From the cell containing the given text, extract its center point as (X, Y) coordinate. 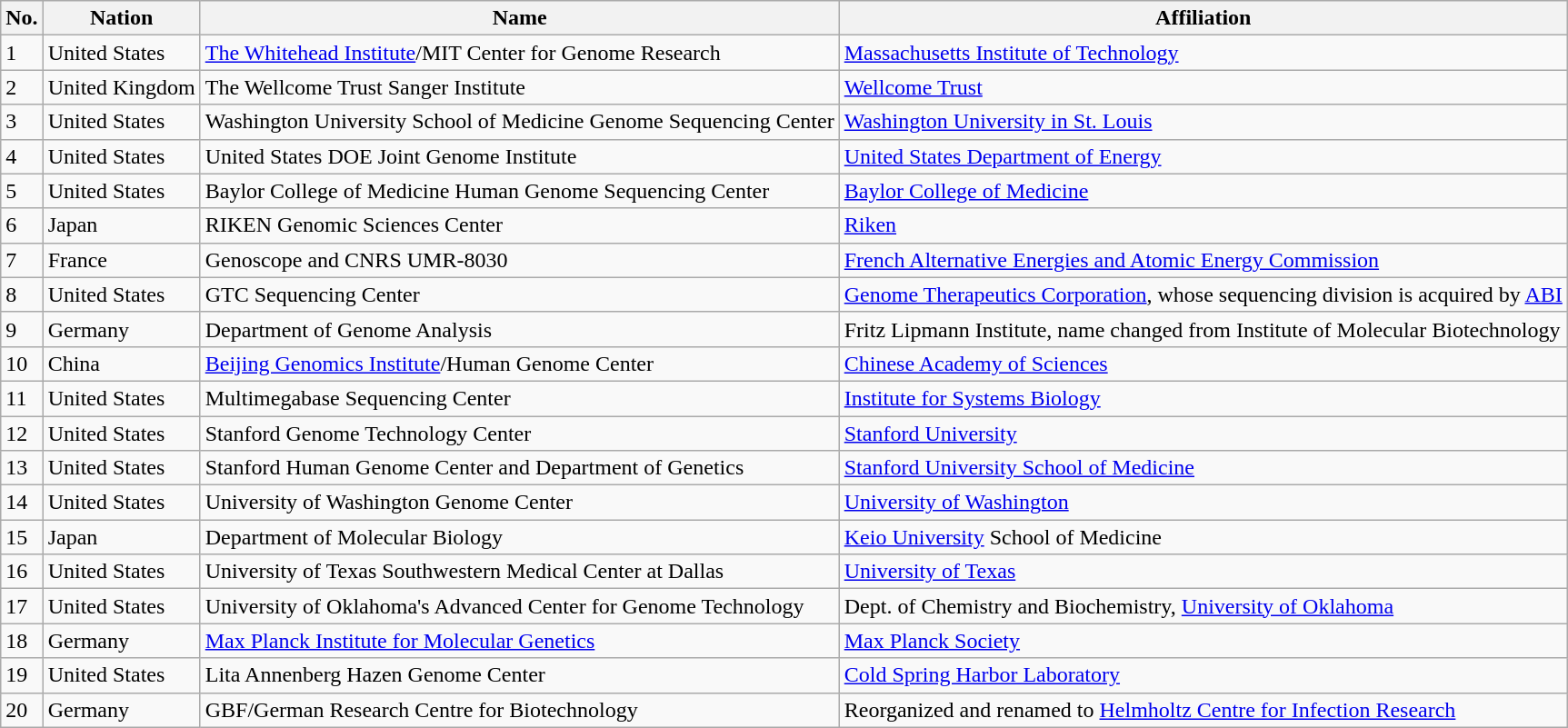
Multimegabase Sequencing Center (520, 398)
Max Planck Institute for Molecular Genetics (520, 641)
University of Washington (1203, 503)
3 (22, 122)
20 (22, 710)
Chinese Academy of Sciences (1203, 364)
Baylor College of Medicine Human Genome Sequencing Center (520, 191)
University of Washington Genome Center (520, 503)
6 (22, 225)
2 (22, 87)
15 (22, 537)
Name (520, 18)
Lita Annenberg Hazen Genome Center (520, 675)
RIKEN Genomic Sciences Center (520, 225)
14 (22, 503)
18 (22, 641)
4 (22, 156)
5 (22, 191)
United States Department of Energy (1203, 156)
Nation (122, 18)
Dept. of Chemistry and Biochemistry, University of Oklahoma (1203, 606)
Massachusetts Institute of Technology (1203, 53)
Department of Molecular Biology (520, 537)
12 (22, 434)
8 (22, 294)
Stanford University School of Medicine (1203, 468)
Stanford Genome Technology Center (520, 434)
Beijing Genomics Institute/Human Genome Center (520, 364)
16 (22, 572)
Fritz Lipmann Institute, name changed from Institute of Molecular Biotechnology (1203, 329)
United States DOE Joint Genome Institute (520, 156)
10 (22, 364)
The Whitehead Institute/MIT Center for Genome Research (520, 53)
France (122, 260)
Genoscope and CNRS UMR-8030 (520, 260)
Genome Therapeutics Corporation, whose sequencing division is acquired by ABI (1203, 294)
The Wellcome Trust Sanger Institute (520, 87)
Cold Spring Harbor Laboratory (1203, 675)
Keio University School of Medicine (1203, 537)
University of Texas Southwestern Medical Center at Dallas (520, 572)
11 (22, 398)
Washington University School of Medicine Genome Sequencing Center (520, 122)
13 (22, 468)
Riken (1203, 225)
Institute for Systems Biology (1203, 398)
Department of Genome Analysis (520, 329)
7 (22, 260)
1 (22, 53)
Stanford University (1203, 434)
Stanford Human Genome Center and Department of Genetics (520, 468)
Affiliation (1203, 18)
17 (22, 606)
Max Planck Society (1203, 641)
China (122, 364)
Baylor College of Medicine (1203, 191)
University of Oklahoma's Advanced Center for Genome Technology (520, 606)
GBF/German Research Centre for Biotechnology (520, 710)
19 (22, 675)
9 (22, 329)
United Kingdom (122, 87)
GTC Sequencing Center (520, 294)
No. (22, 18)
Reorganized and renamed to Helmholtz Centre for Infection Research (1203, 710)
Wellcome Trust (1203, 87)
University of Texas (1203, 572)
French Alternative Energies and Atomic Energy Commission (1203, 260)
Washington University in St. Louis (1203, 122)
